Output the (X, Y) coordinate of the center of the cell containing the given text.  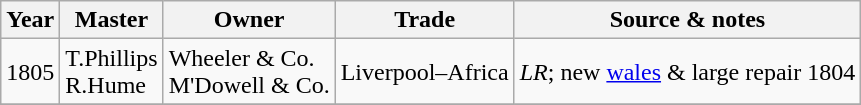
Trade (424, 20)
LR; new wales & large repair 1804 (688, 72)
Owner (249, 20)
Liverpool–Africa (424, 72)
Source & notes (688, 20)
Master (112, 20)
Year (30, 20)
T.PhillipsR.Hume (112, 72)
1805 (30, 72)
Wheeler & Co.M'Dowell & Co. (249, 72)
